Return the [x, y] coordinate for the center point of the cell that contains the specified text.  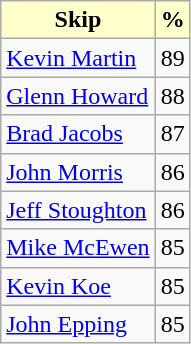
Glenn Howard [78, 96]
Kevin Koe [78, 286]
87 [172, 134]
% [172, 20]
Kevin Martin [78, 58]
Skip [78, 20]
Jeff Stoughton [78, 210]
89 [172, 58]
John Epping [78, 324]
Brad Jacobs [78, 134]
John Morris [78, 172]
Mike McEwen [78, 248]
88 [172, 96]
